Provide the [X, Y] coordinate of the cell's center where the given text is located.  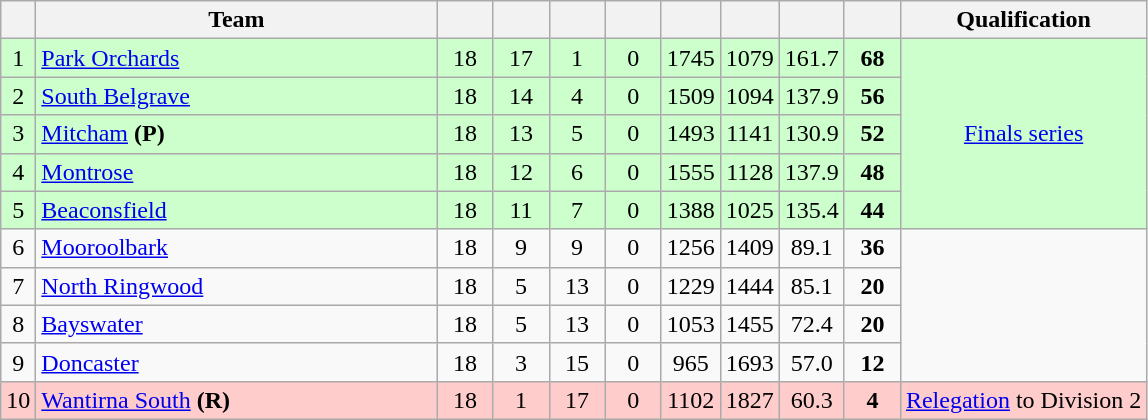
36 [872, 248]
52 [872, 134]
Wantirna South (R) [236, 400]
1409 [750, 248]
1256 [690, 248]
85.1 [812, 286]
2 [18, 96]
Team [236, 20]
1827 [750, 400]
1141 [750, 134]
South Belgrave [236, 96]
161.7 [812, 58]
Bayswater [236, 324]
130.9 [812, 134]
1555 [690, 172]
Park Orchards [236, 58]
8 [18, 324]
1455 [750, 324]
89.1 [812, 248]
1053 [690, 324]
Relegation to Division 2 [1023, 400]
14 [521, 96]
1128 [750, 172]
Montrose [236, 172]
1094 [750, 96]
Mitcham (P) [236, 134]
1693 [750, 362]
1102 [690, 400]
1025 [750, 210]
135.4 [812, 210]
965 [690, 362]
Qualification [1023, 20]
1444 [750, 286]
60.3 [812, 400]
56 [872, 96]
48 [872, 172]
Beaconsfield [236, 210]
1745 [690, 58]
57.0 [812, 362]
1079 [750, 58]
44 [872, 210]
15 [577, 362]
1388 [690, 210]
Doncaster [236, 362]
1509 [690, 96]
68 [872, 58]
1229 [690, 286]
1493 [690, 134]
72.4 [812, 324]
North Ringwood [236, 286]
Finals series [1023, 134]
11 [521, 210]
10 [18, 400]
Mooroolbark [236, 248]
